Locate the cell with the specified text and output its (X, Y) center coordinate. 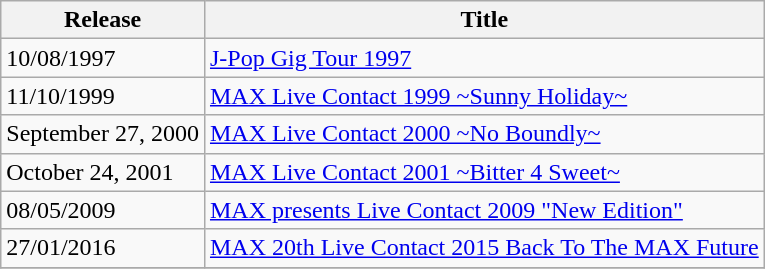
Title (484, 20)
27/01/2016 (103, 248)
10/08/1997 (103, 58)
September 27, 2000 (103, 134)
MAX presents Live Contact 2009 "New Edition" (484, 210)
J-Pop Gig Tour 1997 (484, 58)
11/10/1999 (103, 96)
Release (103, 20)
08/05/2009 (103, 210)
October 24, 2001 (103, 172)
MAX Live Contact 1999 ~Sunny Holiday~ (484, 96)
MAX 20th Live Contact 2015 Back To The MAX Future (484, 248)
MAX Live Contact 2000 ~No Boundly~ (484, 134)
MAX Live Contact 2001 ~Bitter 4 Sweet~ (484, 172)
